Identify which cell holds the provided text, then report its (x, y) central coordinate. 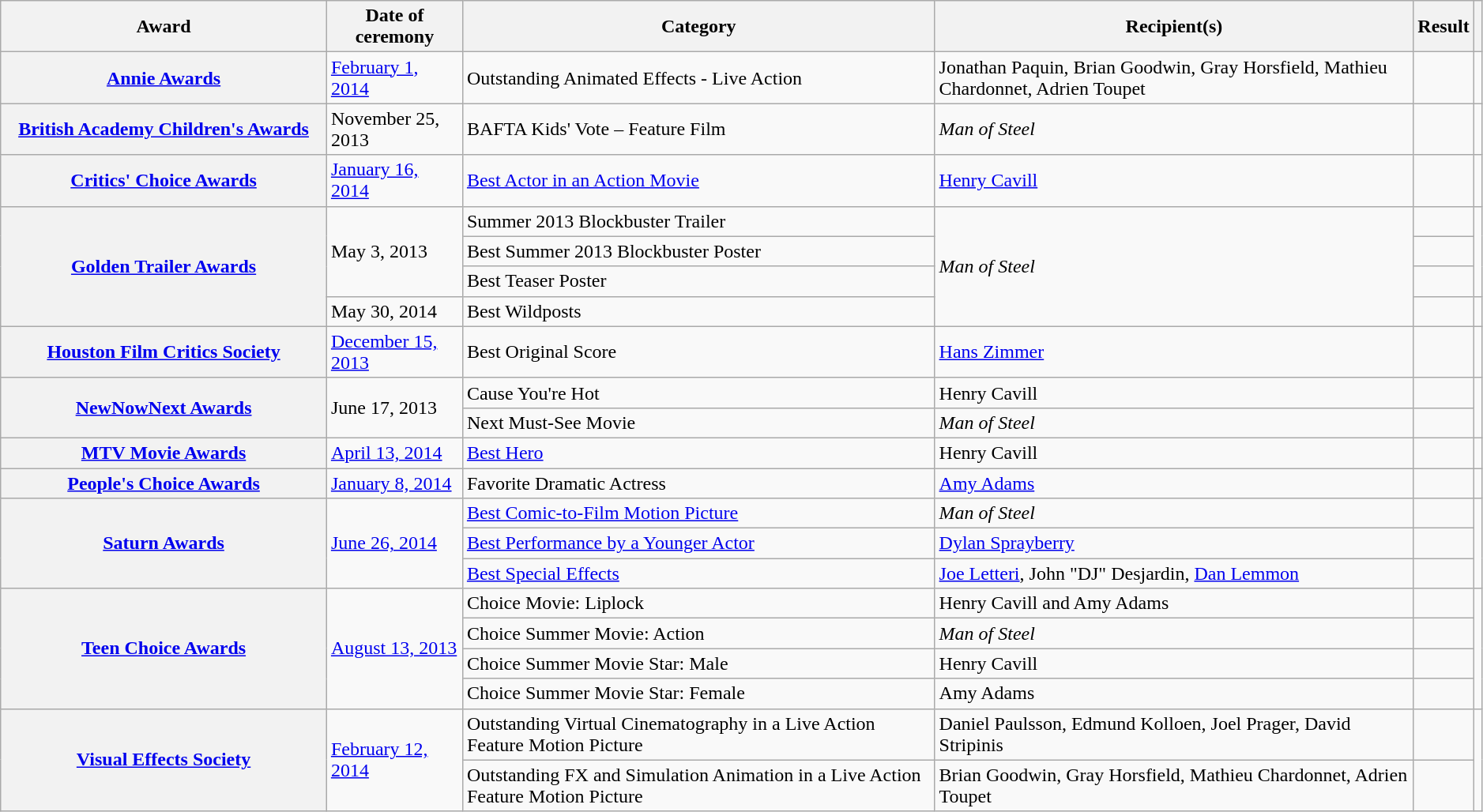
November 25, 2013 (394, 130)
Best Teaser Poster (698, 281)
BAFTA Kids' Vote – Feature Film (698, 130)
Joe Letteri, John "DJ" Desjardin, Dan Lemmon (1174, 573)
May 30, 2014 (394, 311)
Result (1443, 27)
Choice Summer Movie Star: Male (698, 664)
Annie Awards (164, 77)
Best Special Effects (698, 573)
Henry Cavill and Amy Adams (1174, 603)
Best Hero (698, 453)
Daniel Paulsson, Edmund Kolloen, Joel Prager, David Stripinis (1174, 735)
Visual Effects Society (164, 760)
Best Comic-to-Film Motion Picture (698, 513)
People's Choice Awards (164, 483)
Choice Summer Movie Star: Female (698, 694)
NewNowNext Awards (164, 408)
June 17, 2013 (394, 408)
Brian Goodwin, Gray Horsfield, Mathieu Chardonnet, Adrien Toupet (1174, 785)
February 1, 2014 (394, 77)
Outstanding FX and Simulation Animation in a Live Action Feature Motion Picture (698, 785)
February 12, 2014 (394, 760)
Saturn Awards (164, 543)
Jonathan Paquin, Brian Goodwin, Gray Horsfield, Mathieu Chardonnet, Adrien Toupet (1174, 77)
MTV Movie Awards (164, 453)
Next Must-See Movie (698, 423)
Teen Choice Awards (164, 648)
June 26, 2014 (394, 543)
Date of ceremony (394, 27)
Award (164, 27)
Favorite Dramatic Actress (698, 483)
Hans Zimmer (1174, 352)
Houston Film Critics Society (164, 352)
Best Actor in an Action Movie (698, 180)
January 8, 2014 (394, 483)
Outstanding Animated Effects - Live Action (698, 77)
December 15, 2013 (394, 352)
Choice Summer Movie: Action (698, 633)
Best Wildposts (698, 311)
January 16, 2014 (394, 180)
August 13, 2013 (394, 648)
Outstanding Virtual Cinematography in a Live Action Feature Motion Picture (698, 735)
Dylan Sprayberry (1174, 543)
Recipient(s) (1174, 27)
Choice Movie: Liplock (698, 603)
Category (698, 27)
British Academy Children's Awards (164, 130)
April 13, 2014 (394, 453)
Critics' Choice Awards (164, 180)
Summer 2013 Blockbuster Trailer (698, 221)
Best Summer 2013 Blockbuster Poster (698, 251)
May 3, 2013 (394, 251)
Best Original Score (698, 352)
Cause You're Hot (698, 393)
Golden Trailer Awards (164, 266)
Best Performance by a Younger Actor (698, 543)
